Identify which cell holds the provided text, then report its [X, Y] central coordinate. 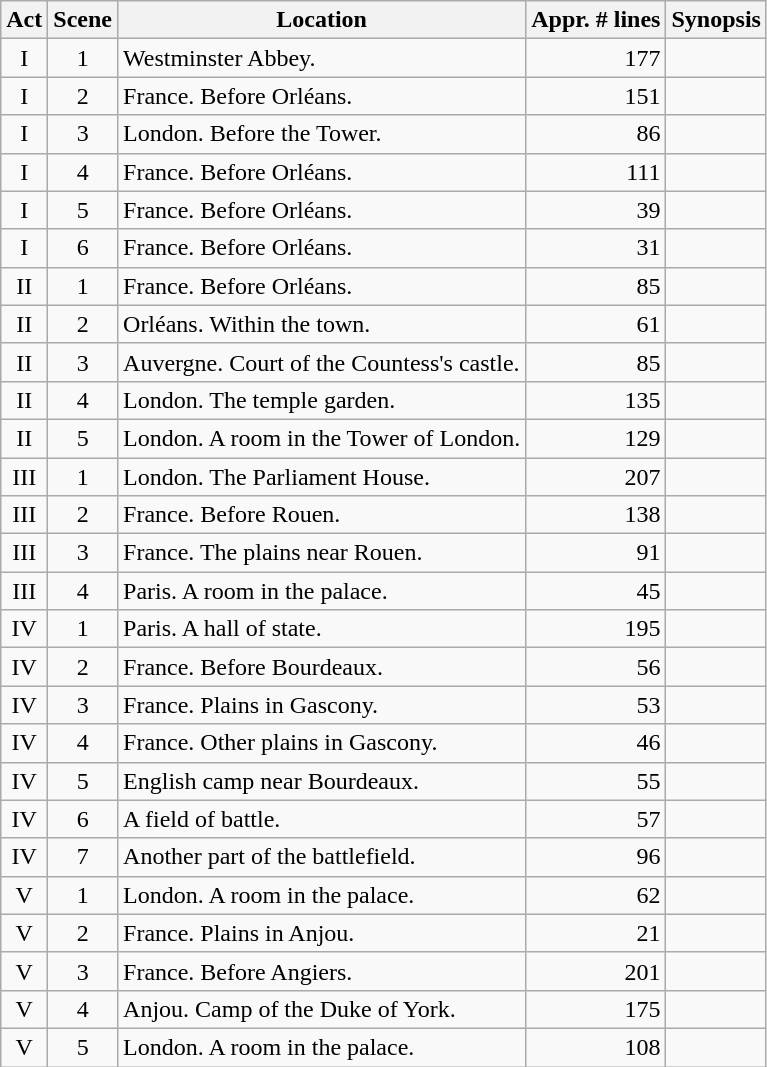
France. Other plains in Gascony. [322, 743]
62 [596, 895]
56 [596, 667]
207 [596, 477]
135 [596, 400]
45 [596, 591]
Act [24, 20]
London. The temple garden. [322, 400]
55 [596, 781]
Paris. A hall of state. [322, 629]
Auvergne. Court of the Countess's castle. [322, 362]
7 [83, 857]
151 [596, 96]
111 [596, 172]
London. The Parliament House. [322, 477]
Anjou. Camp of the Duke of York. [322, 1009]
175 [596, 1009]
France. Plains in Gascony. [322, 705]
Another part of the battlefield. [322, 857]
Paris. A room in the palace. [322, 591]
96 [596, 857]
Location [322, 20]
France. Before Angiers. [322, 971]
46 [596, 743]
France. Before Rouen. [322, 515]
France. Plains in Anjou. [322, 933]
57 [596, 819]
Westminster Abbey. [322, 58]
Orléans. Within the town. [322, 324]
Appr. # lines [596, 20]
108 [596, 1047]
London. Before the Tower. [322, 134]
138 [596, 515]
21 [596, 933]
53 [596, 705]
France. The plains near Rouen. [322, 553]
177 [596, 58]
195 [596, 629]
English camp near Bourdeaux. [322, 781]
201 [596, 971]
129 [596, 438]
39 [596, 210]
A field of battle. [322, 819]
Synopsis [716, 20]
Scene [83, 20]
France. Before Bourdeaux. [322, 667]
London. A room in the Tower of London. [322, 438]
31 [596, 248]
86 [596, 134]
61 [596, 324]
91 [596, 553]
